For the text-containing cell, return its midpoint in (x, y) coordinate format. 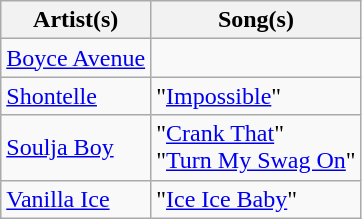
Artist(s) (76, 20)
"Crank That""Turn My Swag On" (256, 148)
Shontelle (76, 96)
Vanilla Ice (76, 199)
Soulja Boy (76, 148)
Boyce Avenue (76, 58)
Song(s) (256, 20)
"Impossible" (256, 96)
"Ice Ice Baby" (256, 199)
